Identify which cell holds the provided text, then report its [x, y] central coordinate. 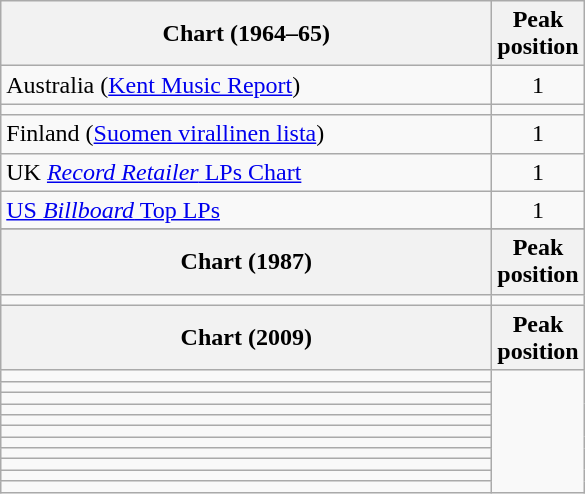
US Billboard Top LPs [246, 210]
Chart (2009) [246, 338]
Finland (Suomen virallinen lista) [246, 134]
UK Record Retailer LPs Chart [246, 172]
Chart (1987) [246, 262]
Chart (1964–65) [246, 34]
Australia (Kent Music Report) [246, 85]
